Scan for the cell matching the given text and deliver its (X, Y) coordinate at center. 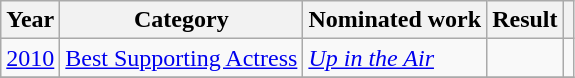
Year (30, 20)
Best Supporting Actress (182, 58)
Up in the Air (395, 58)
Result (525, 20)
Category (182, 20)
Nominated work (395, 20)
2010 (30, 58)
